Determine the (X, Y) coordinate at the center of the cell enclosing the given text.  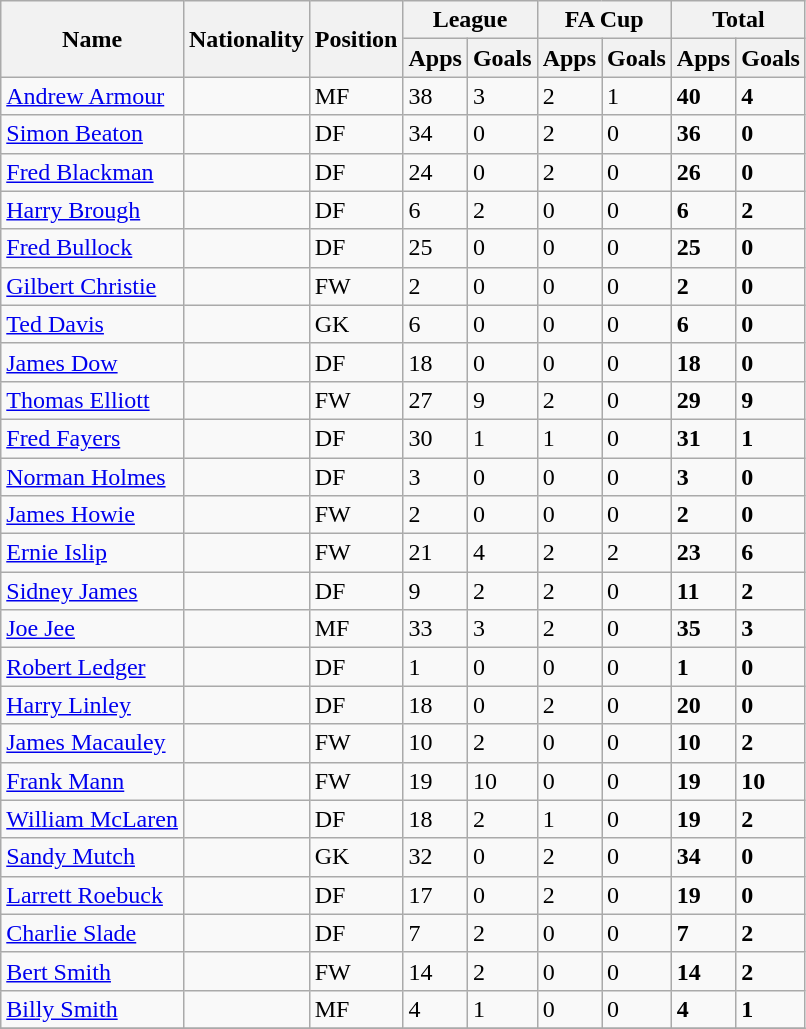
Ted Davis (92, 324)
FA Cup (604, 20)
21 (435, 553)
17 (435, 895)
Norman Holmes (92, 477)
Andrew Armour (92, 96)
James Macauley (92, 743)
Total (738, 20)
11 (703, 591)
24 (435, 172)
Position (356, 39)
20 (703, 705)
Larrett Roebuck (92, 895)
Frank Mann (92, 781)
Charlie Slade (92, 933)
James Howie (92, 515)
23 (703, 553)
William McLaren (92, 819)
36 (703, 134)
James Dow (92, 362)
40 (703, 96)
Joe Jee (92, 629)
Robert Ledger (92, 667)
Simon Beaton (92, 134)
Fred Bullock (92, 248)
Ernie Islip (92, 553)
Sandy Mutch (92, 857)
30 (435, 438)
Billy Smith (92, 1009)
Fred Blackman (92, 172)
27 (435, 400)
Gilbert Christie (92, 286)
League (470, 20)
Bert Smith (92, 971)
Name (92, 39)
Harry Brough (92, 210)
31 (703, 438)
38 (435, 96)
33 (435, 629)
29 (703, 400)
Harry Linley (92, 705)
26 (703, 172)
32 (435, 857)
Nationality (246, 39)
Thomas Elliott (92, 400)
Fred Fayers (92, 438)
Sidney James (92, 591)
35 (703, 629)
